Locate the cell with the specified text and output its (X, Y) center coordinate. 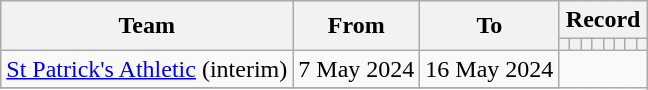
7 May 2024 (356, 69)
St Patrick's Athletic (interim) (147, 69)
Team (147, 26)
Record (603, 20)
From (356, 26)
16 May 2024 (490, 69)
To (490, 26)
